Search for the cell housing the specified text and yield its [X, Y] center coordinate. 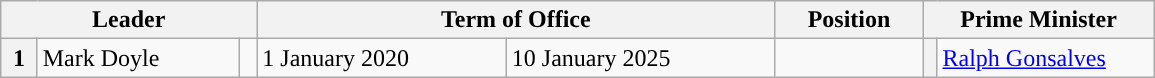
1 [19, 58]
10 January 2025 [640, 58]
Prime Minister [1038, 20]
Ralph Gonsalves [1046, 58]
Position [849, 20]
1 January 2020 [382, 58]
Term of Office [516, 20]
Leader [129, 20]
Mark Doyle [138, 58]
